Determine the [x, y] coordinate at the center of the cell enclosing the given text.  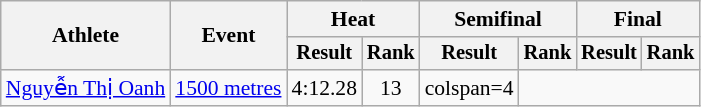
colspan=4 [470, 88]
Nguyễn Thị Oanh [86, 88]
Semifinal [498, 19]
Final [638, 19]
13 [391, 88]
Heat [354, 19]
Event [228, 36]
4:12.28 [324, 88]
Athlete [86, 36]
1500 metres [228, 88]
